Determine the (X, Y) coordinate at the center of the cell enclosing the given text.  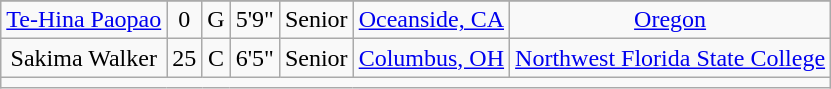
6'5" (254, 58)
C (216, 58)
Columbus, OH (431, 58)
0 (184, 20)
Oceanside, CA (431, 20)
Oregon (670, 20)
G (216, 20)
Te-Hina Paopao (84, 20)
Sakima Walker (84, 58)
5'9" (254, 20)
25 (184, 58)
Northwest Florida State College (670, 58)
